Output the [X, Y] coordinate of the center of the cell containing the given text.  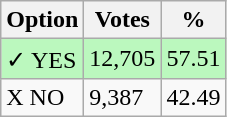
Option [42, 20]
% [194, 20]
12,705 [122, 59]
X NO [42, 97]
✓ YES [42, 59]
Votes [122, 20]
42.49 [194, 97]
57.51 [194, 59]
9,387 [122, 97]
